Provide the (x, y) coordinate of the cell's center where the given text is located.  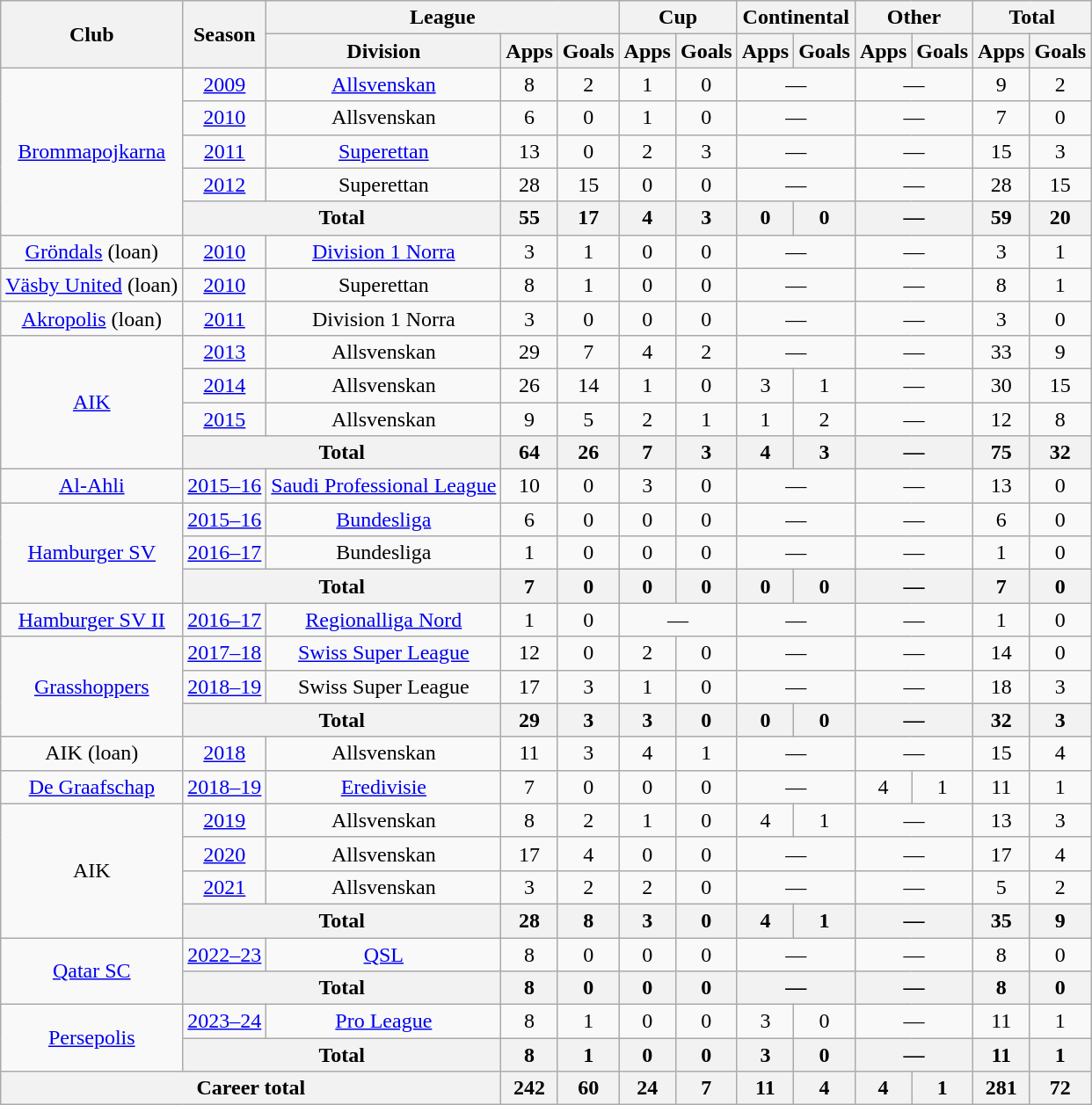
Season (225, 34)
2013 (225, 352)
QSL (383, 954)
75 (1001, 453)
Al-Ahli (91, 486)
Continental (796, 18)
Persepolis (91, 1038)
Gröndals (loan) (91, 251)
Pro League (383, 1021)
64 (529, 453)
Grasshoppers (91, 687)
Career total (251, 1088)
League (443, 18)
2009 (225, 84)
30 (1001, 385)
Club (91, 34)
2017–18 (225, 653)
2018 (225, 753)
Qatar SC (91, 971)
2022–23 (225, 954)
Other (914, 18)
2020 (225, 854)
60 (588, 1088)
Hamburger SV (91, 553)
242 (529, 1088)
55 (529, 218)
Akropolis (loan) (91, 318)
10 (529, 486)
2023–24 (225, 1021)
Väsby United (loan) (91, 285)
Brommapojkarna (91, 151)
59 (1001, 218)
Eredivisie (383, 787)
2014 (225, 385)
33 (1001, 352)
72 (1060, 1088)
2021 (225, 887)
Hamburger SV II (91, 620)
Regionalliga Nord (383, 620)
281 (1001, 1088)
18 (1001, 687)
24 (647, 1088)
AIK (loan) (91, 753)
20 (1060, 218)
Saudi Professional League (383, 486)
35 (1001, 920)
Cup (678, 18)
Division (383, 51)
2012 (225, 185)
De Graafschap (91, 787)
2015 (225, 419)
2019 (225, 820)
